Provide the [X, Y] coordinate of the cell's center where the given text is located.  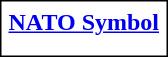
NATO Symbol [84, 22]
